Pinpoint the cell where the given text exists, returning its (x, y) midpoint coordinate. 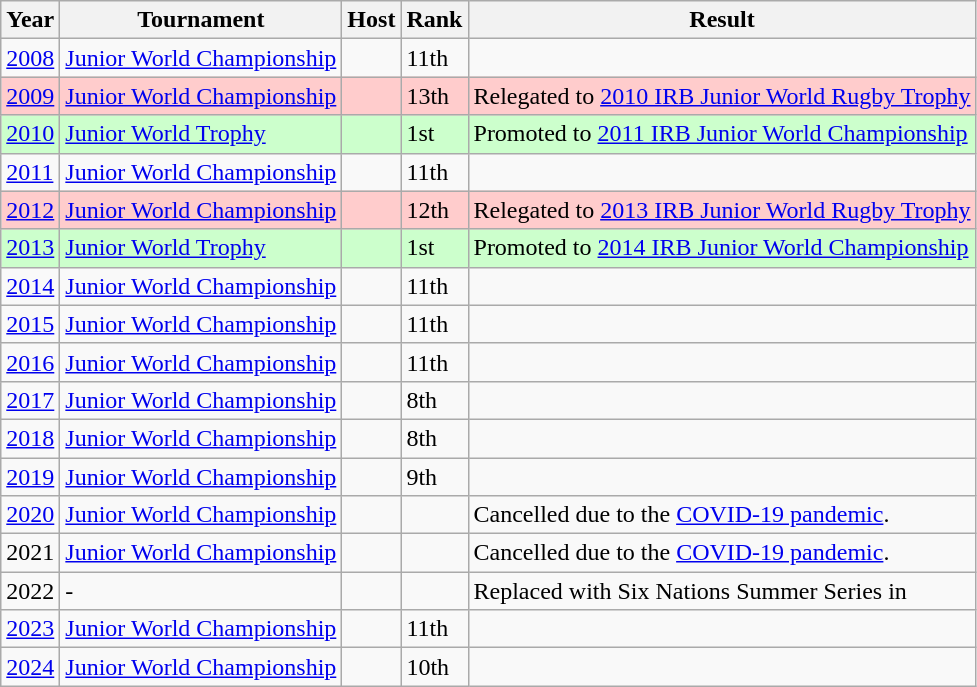
2011 (30, 172)
2024 (30, 667)
2009 (30, 96)
Relegated to 2010 IRB Junior World Rugby Trophy (722, 96)
2021 (30, 553)
2023 (30, 629)
Tournament (201, 20)
2016 (30, 362)
2019 (30, 477)
9th (434, 477)
Promoted to 2014 IRB Junior World Championship (722, 248)
10th (434, 667)
2013 (30, 248)
Relegated to 2013 IRB Junior World Rugby Trophy (722, 210)
2015 (30, 324)
Host (372, 20)
2022 (30, 591)
2010 (30, 134)
2017 (30, 400)
Year (30, 20)
Promoted to 2011 IRB Junior World Championship (722, 134)
2008 (30, 58)
- (201, 591)
13th (434, 96)
Replaced with Six Nations Summer Series in (722, 591)
2020 (30, 515)
2012 (30, 210)
12th (434, 210)
Rank (434, 20)
Result (722, 20)
2018 (30, 438)
2014 (30, 286)
